Pinpoint the cell where the given text exists, returning its [x, y] midpoint coordinate. 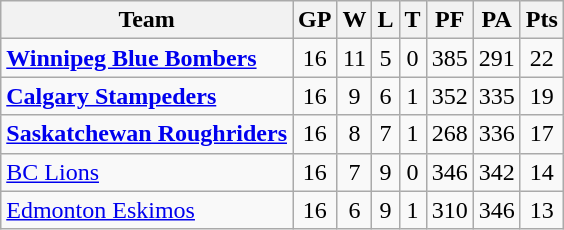
342 [496, 172]
8 [354, 134]
310 [450, 210]
336 [496, 134]
268 [450, 134]
Saskatchewan Roughriders [147, 134]
Winnipeg Blue Bombers [147, 58]
T [412, 20]
Team [147, 20]
17 [542, 134]
291 [496, 58]
Calgary Stampeders [147, 96]
11 [354, 58]
352 [450, 96]
Edmonton Eskimos [147, 210]
PA [496, 20]
19 [542, 96]
14 [542, 172]
W [354, 20]
BC Lions [147, 172]
Pts [542, 20]
GP [315, 20]
385 [450, 58]
L [386, 20]
13 [542, 210]
22 [542, 58]
PF [450, 20]
335 [496, 96]
5 [386, 58]
